Locate the cell with the specified text and output its (X, Y) center coordinate. 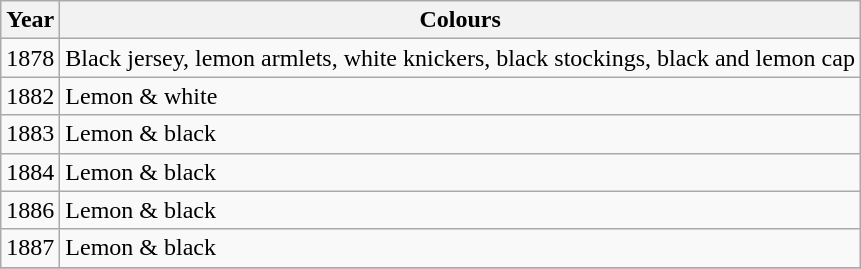
Colours (460, 20)
Year (30, 20)
1886 (30, 210)
1882 (30, 96)
Black jersey, lemon armlets, white knickers, black stockings, black and lemon cap (460, 58)
1878 (30, 58)
1887 (30, 248)
1884 (30, 172)
1883 (30, 134)
Lemon & white (460, 96)
